Capture the cell that displays the provided text and extract its (x, y) central coordinate. 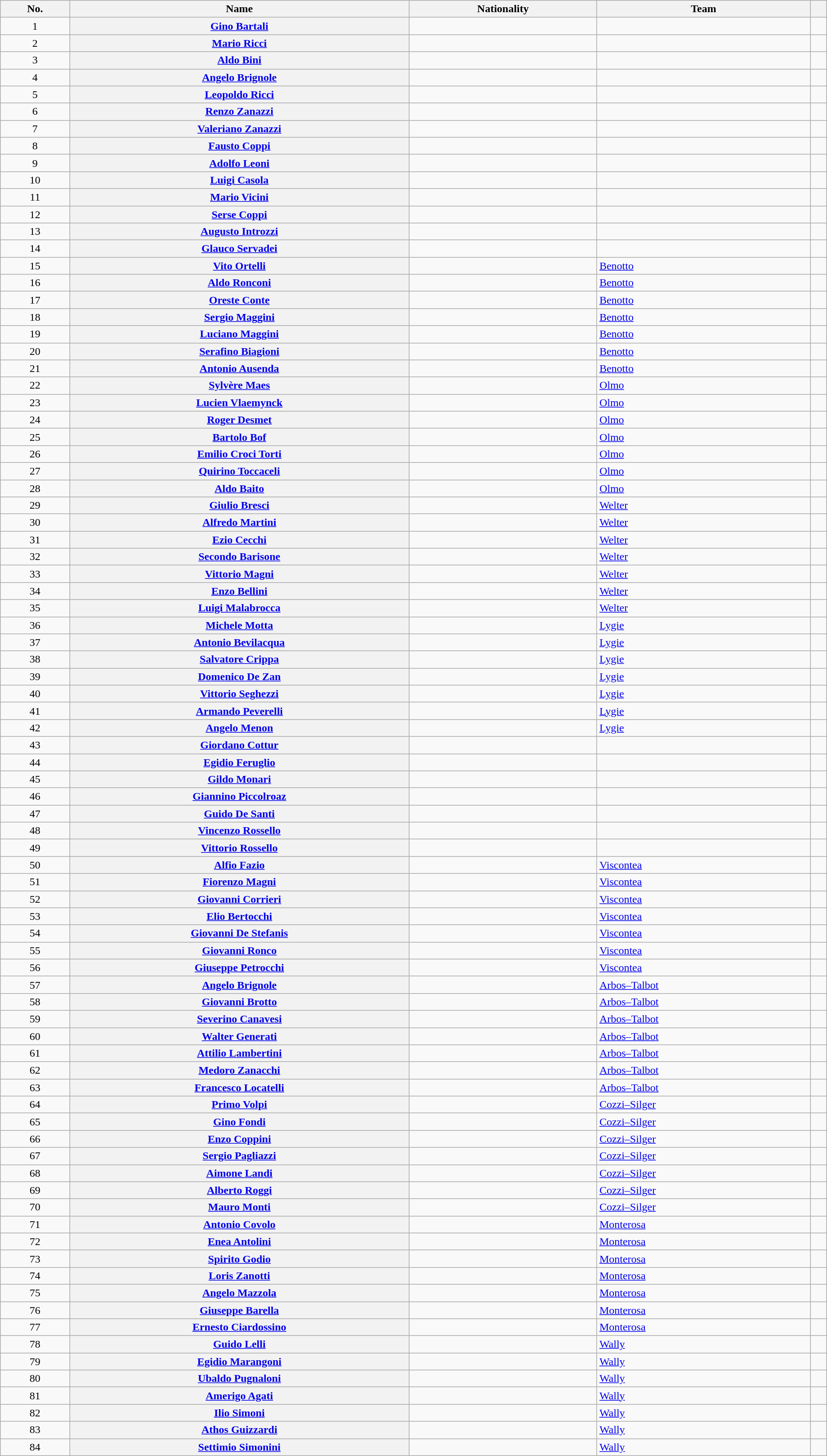
45 (35, 780)
Ezio Cecchi (239, 540)
Giuseppe Petrocchi (239, 968)
No. (35, 9)
34 (35, 591)
Loris Zanotti (239, 1276)
19 (35, 334)
54 (35, 933)
15 (35, 266)
Ernesto Ciardossino (239, 1327)
22 (35, 385)
Bartolo Bof (239, 437)
7 (35, 129)
74 (35, 1276)
35 (35, 608)
38 (35, 659)
Salvatore Crippa (239, 659)
23 (35, 403)
75 (35, 1293)
16 (35, 283)
33 (35, 574)
31 (35, 540)
13 (35, 232)
Sergio Pagliazzi (239, 1156)
Luigi Casola (239, 180)
Athos Guizzardi (239, 1430)
Alfio Fazio (239, 865)
77 (35, 1327)
Aldo Bini (239, 60)
69 (35, 1190)
39 (35, 676)
Primo Volpi (239, 1105)
Name (239, 9)
37 (35, 642)
67 (35, 1156)
52 (35, 899)
Ilio Simoni (239, 1413)
48 (35, 831)
83 (35, 1430)
Amerigo Agati (239, 1396)
66 (35, 1139)
25 (35, 437)
40 (35, 694)
64 (35, 1105)
Vittorio Seghezzi (239, 694)
2 (35, 43)
Gino Bartali (239, 26)
47 (35, 814)
84 (35, 1447)
Secondo Barisone (239, 557)
79 (35, 1362)
61 (35, 1053)
18 (35, 317)
Serafino Biagioni (239, 351)
Sergio Maggini (239, 317)
26 (35, 454)
41 (35, 711)
62 (35, 1071)
Giovanni De Stefanis (239, 933)
72 (35, 1241)
Vito Ortelli (239, 266)
28 (35, 488)
14 (35, 249)
Lucien Vlaemynck (239, 403)
Fausto Coppi (239, 146)
20 (35, 351)
5 (35, 94)
Gildo Monari (239, 780)
71 (35, 1224)
8 (35, 146)
51 (35, 882)
Ubaldo Pugnaloni (239, 1379)
Antonio Bevilacqua (239, 642)
43 (35, 745)
21 (35, 368)
Vittorio Magni (239, 574)
Mauro Monti (239, 1207)
Giovanni Corrieri (239, 899)
Aldo Ronconi (239, 283)
Severino Canavesi (239, 1019)
53 (35, 916)
Antonio Ausenda (239, 368)
63 (35, 1088)
Sylvère Maes (239, 385)
50 (35, 865)
81 (35, 1396)
27 (35, 471)
Medoro Zanacchi (239, 1071)
Luigi Malabrocca (239, 608)
Giordano Cottur (239, 745)
12 (35, 215)
68 (35, 1173)
Leopoldo Ricci (239, 94)
Giuseppe Barella (239, 1310)
Mario Ricci (239, 43)
Roger Desmet (239, 420)
Walter Generati (239, 1036)
Aimone Landi (239, 1173)
Giulio Bresci (239, 506)
Angelo Menon (239, 728)
Michele Motta (239, 625)
Enzo Coppini (239, 1139)
78 (35, 1344)
76 (35, 1310)
Giovanni Ronco (239, 950)
Settimio Simonini (239, 1447)
42 (35, 728)
36 (35, 625)
Elio Bertocchi (239, 916)
Glauco Servadei (239, 249)
70 (35, 1207)
Luciano Maggini (239, 334)
32 (35, 557)
49 (35, 848)
4 (35, 77)
Attilio Lambertini (239, 1053)
57 (35, 985)
Armando Peverelli (239, 711)
Aldo Baito (239, 488)
82 (35, 1413)
Guido Lelli (239, 1344)
1 (35, 26)
6 (35, 112)
Alberto Roggi (239, 1190)
30 (35, 523)
58 (35, 1002)
Vincenzo Rossello (239, 831)
Alfredo Martini (239, 523)
Egidio Feruglio (239, 762)
11 (35, 197)
Augusto Introzzi (239, 232)
Guido De Santi (239, 814)
60 (35, 1036)
Oreste Conte (239, 300)
Fiorenzo Magni (239, 882)
17 (35, 300)
Vittorio Rossello (239, 848)
Emilio Croci Torti (239, 454)
55 (35, 950)
10 (35, 180)
Renzo Zanazzi (239, 112)
Gino Fondi (239, 1122)
Adolfo Leoni (239, 163)
Egidio Marangoni (239, 1362)
9 (35, 163)
Enzo Bellini (239, 591)
Antonio Covolo (239, 1224)
80 (35, 1379)
Domenico De Zan (239, 676)
Team (703, 9)
24 (35, 420)
Serse Coppi (239, 215)
65 (35, 1122)
Giannino Piccolroaz (239, 797)
Mario Vicini (239, 197)
56 (35, 968)
Giovanni Brotto (239, 1002)
Enea Antolini (239, 1241)
Valeriano Zanazzi (239, 129)
Nationality (503, 9)
Quirino Toccaceli (239, 471)
Spirito Godio (239, 1259)
Angelo Mazzola (239, 1293)
29 (35, 506)
44 (35, 762)
59 (35, 1019)
73 (35, 1259)
46 (35, 797)
Francesco Locatelli (239, 1088)
3 (35, 60)
